Return [X, Y] of the center of cell containing provided text 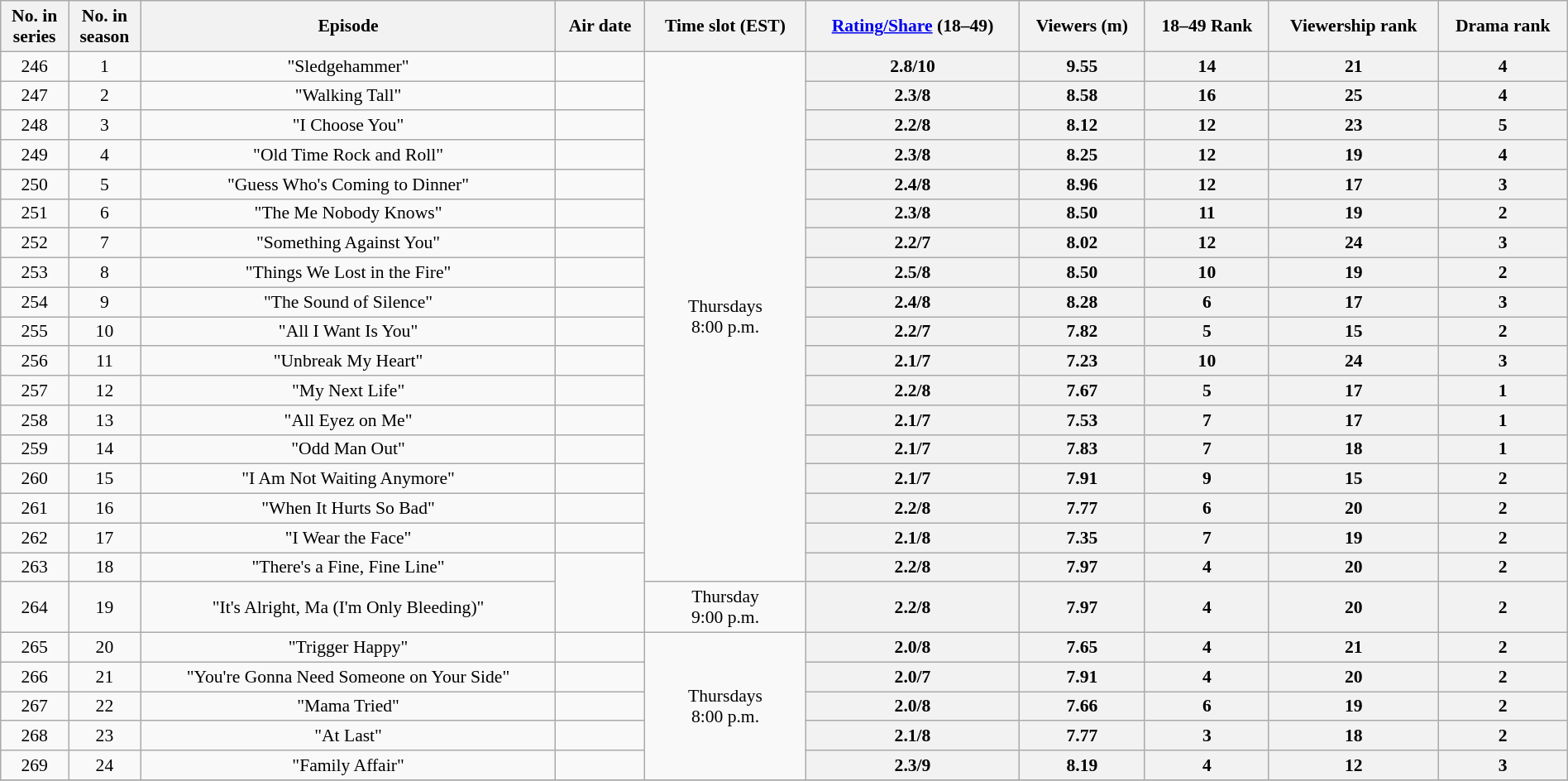
247 [35, 96]
8.12 [1082, 126]
263 [35, 568]
8.28 [1082, 302]
"When It Hurts So Bad" [348, 509]
Time slot (EST) [724, 26]
"My Next Life" [348, 390]
256 [35, 362]
8.02 [1082, 243]
"Walking Tall" [348, 96]
251 [35, 213]
257 [35, 390]
7.65 [1082, 648]
7.67 [1082, 390]
248 [35, 126]
"I Choose You" [348, 126]
261 [35, 509]
264 [35, 607]
13 [105, 420]
"Sledgehammer" [348, 66]
269 [35, 765]
"Odd Man Out" [348, 449]
7.82 [1082, 332]
"Something Against You" [348, 243]
Viewership rank [1353, 26]
Viewers (m) [1082, 26]
22 [105, 707]
"The Me Nobody Knows" [348, 213]
253 [35, 273]
9.55 [1082, 66]
"Mama Tried" [348, 707]
267 [35, 707]
246 [35, 66]
"At Last" [348, 736]
No. inseason [105, 26]
"There's a Fine, Fine Line" [348, 568]
8.96 [1082, 184]
7.35 [1082, 538]
252 [35, 243]
8.19 [1082, 765]
7.53 [1082, 420]
258 [35, 420]
Thursday9:00 p.m. [724, 607]
268 [35, 736]
"Trigger Happy" [348, 648]
"Family Affair" [348, 765]
Episode [348, 26]
"It's Alright, Ma (I'm Only Bleeding)" [348, 607]
255 [35, 332]
266 [35, 677]
Drama rank [1503, 26]
2.3/9 [913, 765]
Rating/Share (18–49) [913, 26]
"I Am Not Waiting Anymore" [348, 479]
2.5/8 [913, 273]
"All Eyez on Me" [348, 420]
25 [1353, 96]
Air date [600, 26]
"Things We Lost in the Fire" [348, 273]
249 [35, 155]
2.8/10 [913, 66]
7.83 [1082, 449]
265 [35, 648]
"Guess Who's Coming to Dinner" [348, 184]
8.25 [1082, 155]
"All I Want Is You" [348, 332]
262 [35, 538]
259 [35, 449]
7.66 [1082, 707]
18–49 Rank [1207, 26]
"I Wear the Face" [348, 538]
7.23 [1082, 362]
254 [35, 302]
8 [105, 273]
260 [35, 479]
"Unbreak My Heart" [348, 362]
8.58 [1082, 96]
"The Sound of Silence" [348, 302]
"Old Time Rock and Roll" [348, 155]
2.0/7 [913, 677]
No. inseries [35, 26]
"You're Gonna Need Someone on Your Side" [348, 677]
250 [35, 184]
